Locate the cell with the specified text and output its [X, Y] center coordinate. 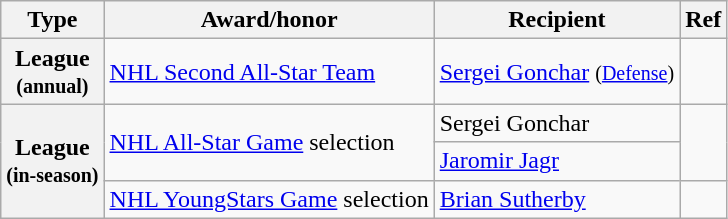
Ref [704, 20]
NHL YoungStars Game selection [269, 199]
Brian Sutherby [556, 199]
Jaromir Jagr [556, 161]
League(annual) [52, 72]
Type [52, 20]
Sergei Gonchar [556, 123]
League(in-season) [52, 161]
NHL Second All-Star Team [269, 72]
Recipient [556, 20]
Sergei Gonchar (Defense) [556, 72]
Award/honor [269, 20]
NHL All-Star Game selection [269, 142]
